Scan for the cell matching the given text and deliver its (X, Y) coordinate at center. 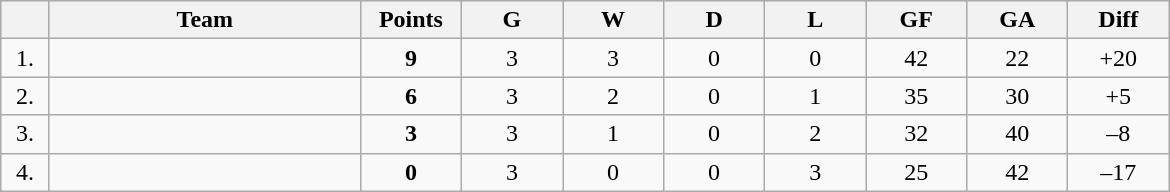
Diff (1118, 20)
4. (26, 172)
–17 (1118, 172)
G (512, 20)
D (714, 20)
+20 (1118, 58)
–8 (1118, 134)
GF (916, 20)
35 (916, 96)
3. (26, 134)
9 (410, 58)
32 (916, 134)
+5 (1118, 96)
Team (204, 20)
6 (410, 96)
25 (916, 172)
Points (410, 20)
1. (26, 58)
L (816, 20)
40 (1018, 134)
GA (1018, 20)
2. (26, 96)
22 (1018, 58)
W (612, 20)
30 (1018, 96)
